Scan for the cell matching the given text and deliver its (x, y) coordinate at center. 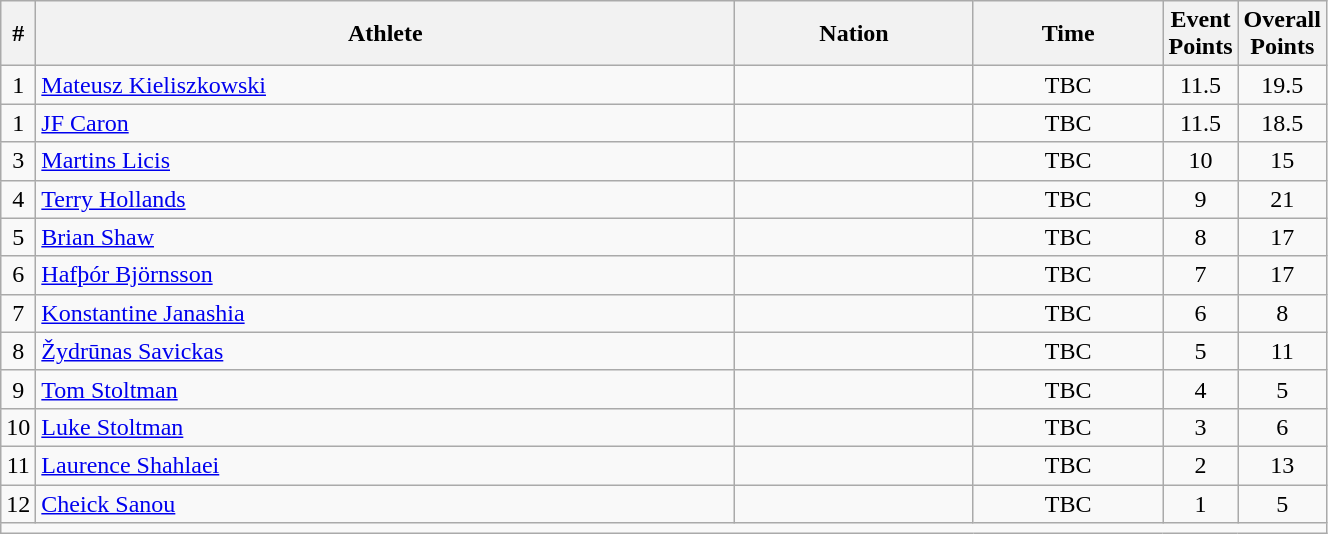
Athlete (386, 34)
2 (1200, 465)
Luke Stoltman (386, 427)
Overall Points (1282, 34)
Mateusz Kieliszkowski (386, 85)
Brian Shaw (386, 237)
12 (18, 503)
Nation (854, 34)
Žydrūnas Savickas (386, 351)
Tom Stoltman (386, 389)
15 (1282, 161)
Cheick Sanou (386, 503)
Konstantine Janashia (386, 313)
# (18, 34)
Time (1068, 34)
13 (1282, 465)
JF Caron (386, 123)
Martins Licis (386, 161)
21 (1282, 199)
Event Points (1200, 34)
18.5 (1282, 123)
Hafþór Björnsson (386, 275)
Laurence Shahlaei (386, 465)
Terry Hollands (386, 199)
19.5 (1282, 85)
